Find where the given text appears and provide that cell's center as [X, Y] coordinate. 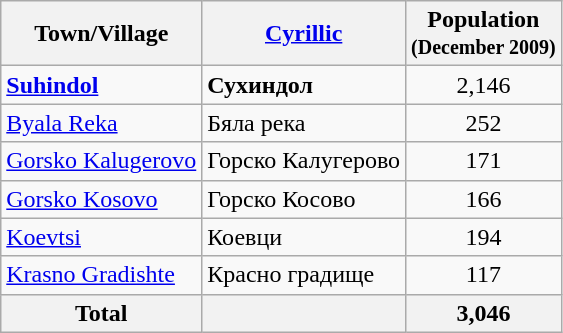
Town/Village [102, 34]
2,146 [484, 85]
117 [484, 275]
Population(December 2009) [484, 34]
3,046 [484, 313]
Горско Косово [304, 199]
Koevtsi [102, 237]
Коевци [304, 237]
166 [484, 199]
Gorsko Kosovo [102, 199]
Горско Калугерово [304, 161]
Бяла река [304, 123]
Total [102, 313]
Cyrillic [304, 34]
252 [484, 123]
Byala Reka [102, 123]
Krasno Gradishte [102, 275]
Сухиндол [304, 85]
Gorsko Kalugerovo [102, 161]
194 [484, 237]
Красно градище [304, 275]
Suhindol [102, 85]
171 [484, 161]
